Output the [x, y] coordinate of the center of the cell containing the given text.  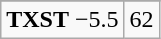
TXST −5.5 [62, 20]
62 [142, 20]
